Return the [X, Y] coordinate for the center point of the cell that contains the specified text.  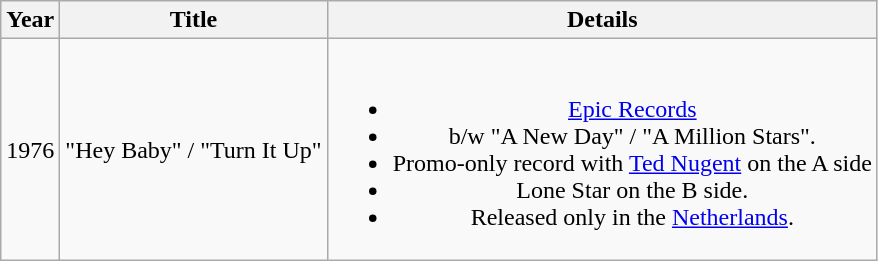
1976 [30, 150]
Details [602, 20]
Title [194, 20]
"Hey Baby" / "Turn It Up" [194, 150]
Year [30, 20]
